Provide the [x, y] coordinate of the cell's center where the given text is located.  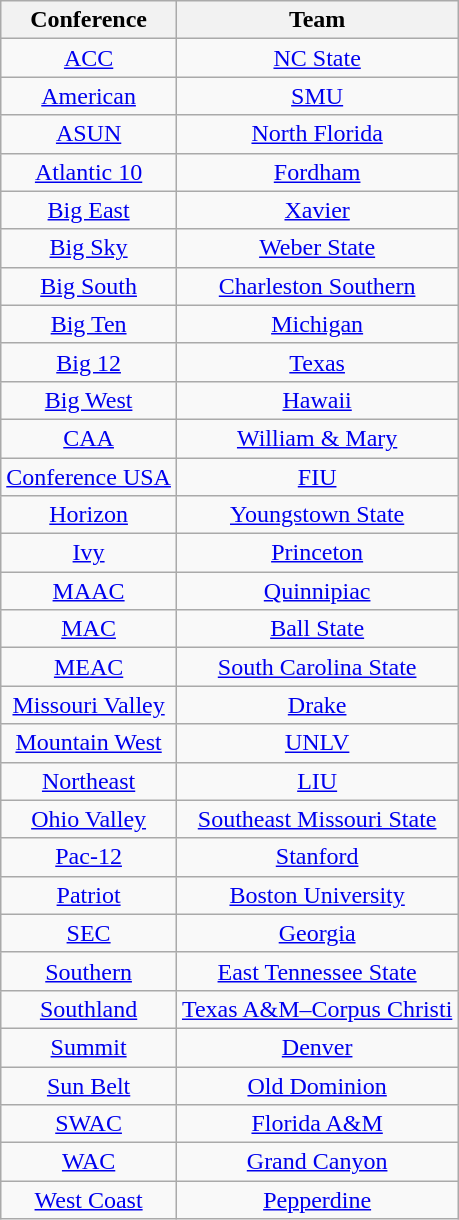
Sun Belt [89, 1085]
FIU [316, 477]
SMU [316, 96]
Denver [316, 1047]
South Carolina State [316, 667]
American [89, 96]
Hawaii [316, 400]
Stanford [316, 857]
Ohio Valley [89, 819]
Big 12 [89, 362]
UNLV [316, 743]
Michigan [316, 324]
Atlantic 10 [89, 172]
Missouri Valley [89, 705]
Conference USA [89, 477]
Pac-12 [89, 857]
Texas [316, 362]
Xavier [316, 210]
Southeast Missouri State [316, 819]
Team [316, 20]
Big Ten [89, 324]
SEC [89, 933]
Florida A&M [316, 1124]
Georgia [316, 933]
Big Sky [89, 248]
Drake [316, 705]
Texas A&M–Corpus Christi [316, 1009]
SWAC [89, 1124]
MAC [89, 629]
Big West [89, 400]
Youngstown State [316, 515]
North Florida [316, 134]
Charleston Southern [316, 286]
Southland [89, 1009]
NC State [316, 58]
Quinnipiac [316, 591]
Summit [89, 1047]
Old Dominion [316, 1085]
Princeton [316, 553]
Ivy [89, 553]
East Tennessee State [316, 971]
MEAC [89, 667]
MAAC [89, 591]
Big South [89, 286]
Horizon [89, 515]
William & Mary [316, 438]
WAC [89, 1162]
Conference [89, 20]
CAA [89, 438]
Fordham [316, 172]
Weber State [316, 248]
Grand Canyon [316, 1162]
Northeast [89, 781]
ACC [89, 58]
Mountain West [89, 743]
Ball State [316, 629]
Big East [89, 210]
Pepperdine [316, 1200]
West Coast [89, 1200]
Southern [89, 971]
Boston University [316, 895]
ASUN [89, 134]
LIU [316, 781]
Patriot [89, 895]
